Identify which cell holds the provided text, then report its (x, y) central coordinate. 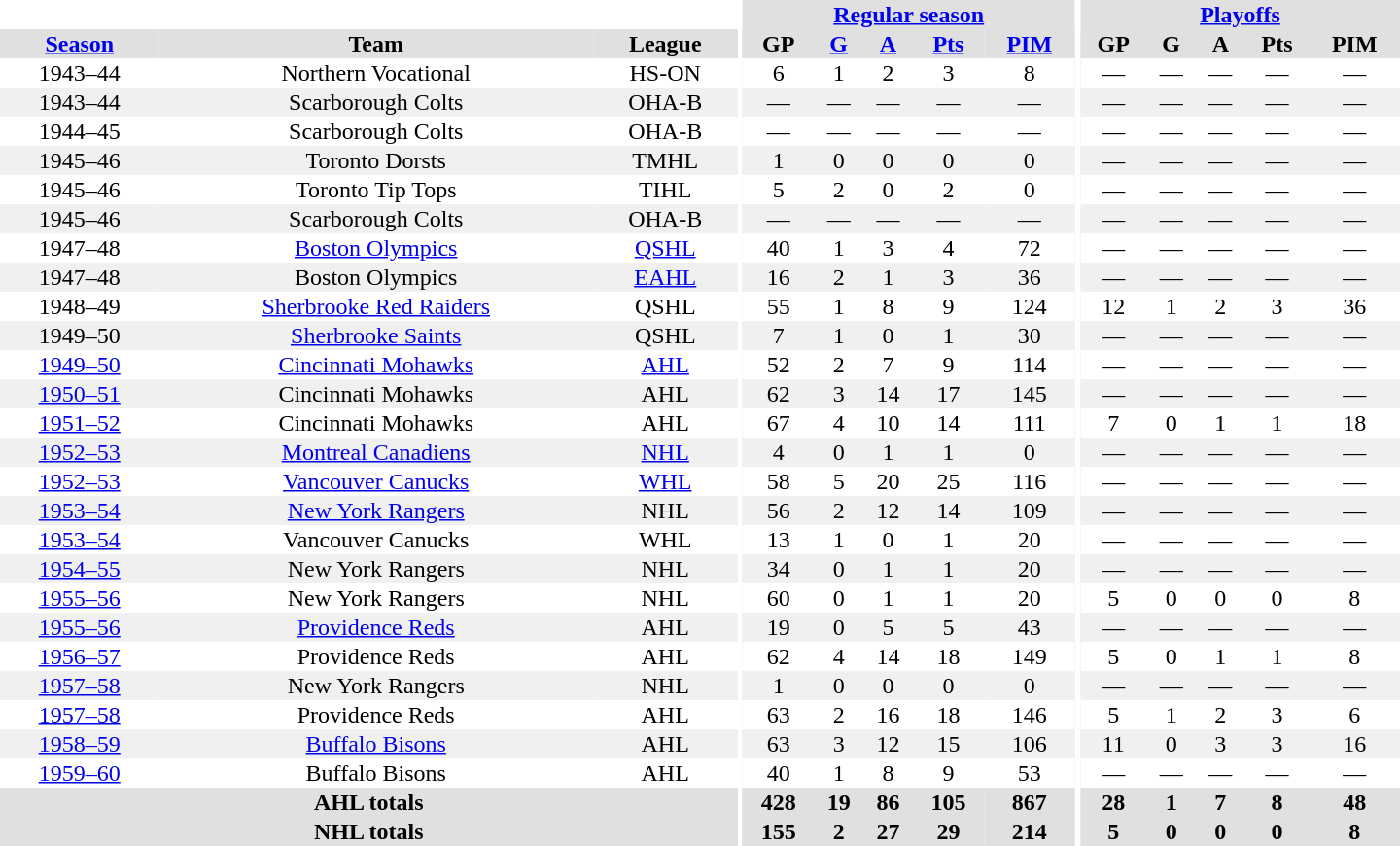
86 (889, 802)
105 (949, 802)
AHL totals (368, 802)
10 (889, 423)
1948–49 (80, 306)
1950–51 (80, 394)
428 (778, 802)
TIHL (665, 190)
Sherbrooke Red Raiders (375, 306)
Sherbrooke Saints (375, 335)
Toronto Dorsts (375, 160)
League (665, 44)
58 (778, 481)
111 (1029, 423)
114 (1029, 365)
1956–57 (80, 656)
EAHL (665, 277)
Team (375, 44)
Montreal Canadiens (375, 452)
Playoffs (1241, 15)
124 (1029, 306)
52 (778, 365)
HS-ON (665, 73)
27 (889, 831)
TMHL (665, 160)
155 (778, 831)
67 (778, 423)
55 (778, 306)
106 (1029, 744)
11 (1113, 744)
109 (1029, 511)
53 (1029, 773)
214 (1029, 831)
146 (1029, 715)
56 (778, 511)
48 (1354, 802)
Season (80, 44)
43 (1029, 627)
1944–45 (80, 131)
145 (1029, 394)
25 (949, 481)
29 (949, 831)
NHL totals (368, 831)
867 (1029, 802)
28 (1113, 802)
1951–52 (80, 423)
Northern Vocational (375, 73)
149 (1029, 656)
Regular season (908, 15)
1954–55 (80, 569)
30 (1029, 335)
13 (778, 540)
116 (1029, 481)
60 (778, 598)
Toronto Tip Tops (375, 190)
15 (949, 744)
17 (949, 394)
72 (1029, 248)
1958–59 (80, 744)
34 (778, 569)
1959–60 (80, 773)
